Return the [X, Y] coordinate for the center point of the cell that contains the specified text.  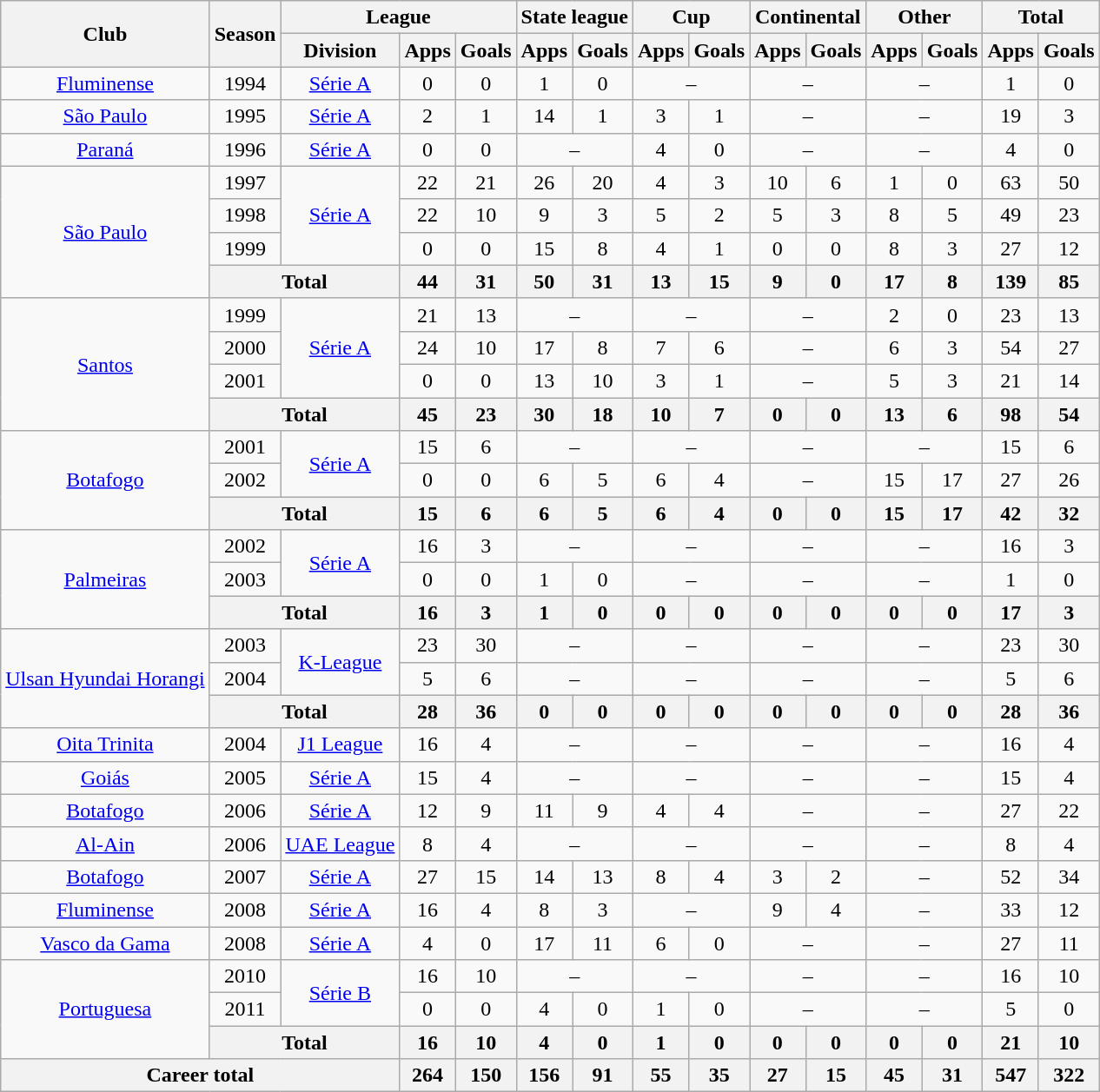
Career total [200, 1075]
34 [1069, 877]
20 [603, 182]
State league [574, 17]
2011 [245, 1009]
Vasco da Gama [105, 943]
18 [603, 414]
1997 [245, 182]
Club [105, 34]
Continental [808, 17]
322 [1069, 1075]
55 [660, 1075]
Other [924, 17]
1995 [245, 116]
44 [427, 281]
Cup [691, 17]
1996 [245, 149]
19 [1011, 116]
63 [1011, 182]
33 [1011, 910]
547 [1011, 1075]
32 [1069, 513]
1998 [245, 215]
156 [544, 1075]
League [398, 17]
24 [427, 347]
K-League [341, 662]
Paraná [105, 149]
98 [1011, 414]
49 [1011, 215]
Palmeiras [105, 579]
Season [245, 34]
Série B [341, 993]
Ulsan Hyundai Horangi [105, 678]
85 [1069, 281]
2005 [245, 778]
2000 [245, 347]
2007 [245, 877]
139 [1011, 281]
Portuguesa [105, 1009]
Santos [105, 364]
UAE League [341, 844]
91 [603, 1075]
Division [341, 50]
Oita Trinita [105, 745]
150 [486, 1075]
42 [1011, 513]
Al-Ain [105, 844]
52 [1011, 877]
Goiás [105, 778]
1994 [245, 83]
264 [427, 1075]
J1 League [341, 745]
2010 [245, 976]
35 [719, 1075]
